Pinpoint the cell where the given text exists, returning its [X, Y] midpoint coordinate. 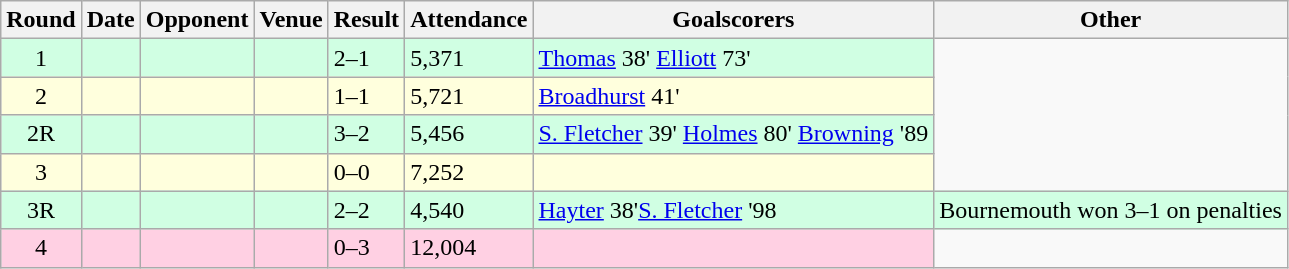
Hayter 38'S. Fletcher '98 [734, 210]
5,371 [469, 58]
5,721 [469, 96]
1 [41, 58]
2–1 [366, 58]
7,252 [469, 172]
5,456 [469, 134]
3 [41, 172]
4,540 [469, 210]
12,004 [469, 248]
Other [1111, 20]
2–2 [366, 210]
Goalscorers [734, 20]
Opponent [197, 20]
Date [110, 20]
S. Fletcher 39' Holmes 80' Browning '89 [734, 134]
Thomas 38' Elliott 73' [734, 58]
3–2 [366, 134]
Round [41, 20]
Broadhurst 41' [734, 96]
1–1 [366, 96]
0–0 [366, 172]
2 [41, 96]
Attendance [469, 20]
Result [366, 20]
Bournemouth won 3–1 on penalties [1111, 210]
2R [41, 134]
Venue [291, 20]
4 [41, 248]
3R [41, 210]
0–3 [366, 248]
